Locate the cell with the specified text and output its (x, y) center coordinate. 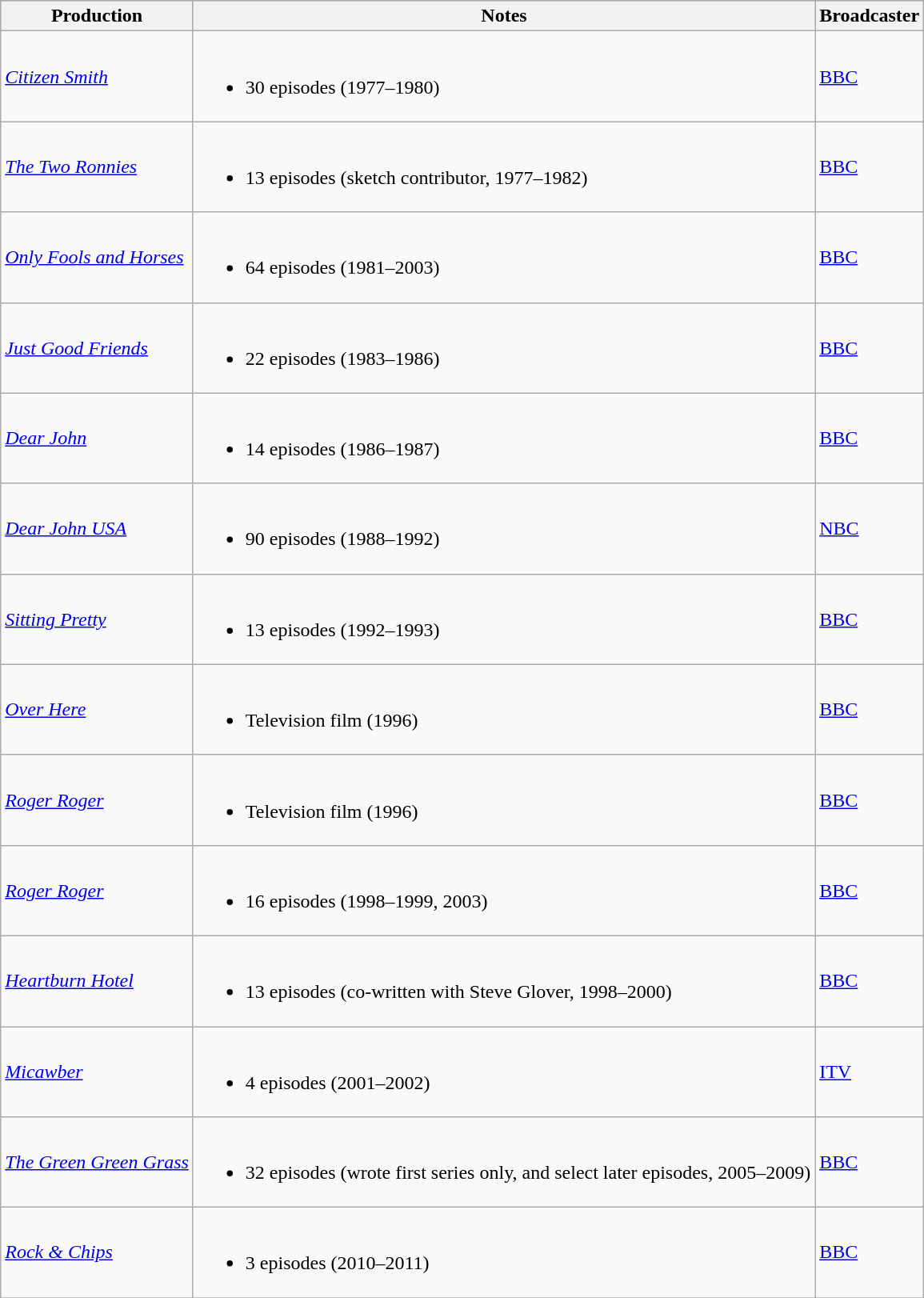
30 episodes (1977–1980) (504, 77)
90 episodes (1988–1992) (504, 528)
16 episodes (1998–1999, 2003) (504, 890)
Rock & Chips (98, 1253)
Over Here (98, 709)
Just Good Friends (98, 347)
NBC (870, 528)
Production (98, 16)
The Two Ronnies (98, 166)
13 episodes (1992–1993) (504, 619)
13 episodes (sketch contributor, 1977–1982) (504, 166)
Broadcaster (870, 16)
3 episodes (2010–2011) (504, 1253)
Only Fools and Horses (98, 258)
22 episodes (1983–1986) (504, 347)
Sitting Pretty (98, 619)
32 episodes (wrote first series only, and select later episodes, 2005–2009) (504, 1162)
Heartburn Hotel (98, 981)
Dear John USA (98, 528)
13 episodes (co-written with Steve Glover, 1998–2000) (504, 981)
64 episodes (1981–2003) (504, 258)
4 episodes (2001–2002) (504, 1071)
Notes (504, 16)
The Green Green Grass (98, 1162)
Micawber (98, 1071)
Citizen Smith (98, 77)
Dear John (98, 439)
14 episodes (1986–1987) (504, 439)
ITV (870, 1071)
